Determine the [X, Y] coordinate at the center of the cell enclosing the given text.  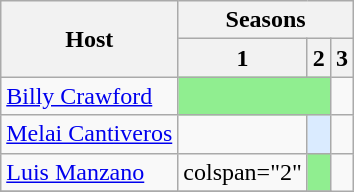
Billy Crawford [90, 96]
colspan="2" [243, 172]
1 [243, 58]
Melai Cantiveros [90, 134]
2 [318, 58]
Host [90, 39]
3 [342, 58]
Luis Manzano [90, 172]
Seasons [266, 20]
